Find where the given text appears and provide that cell's center as [X, Y] coordinate. 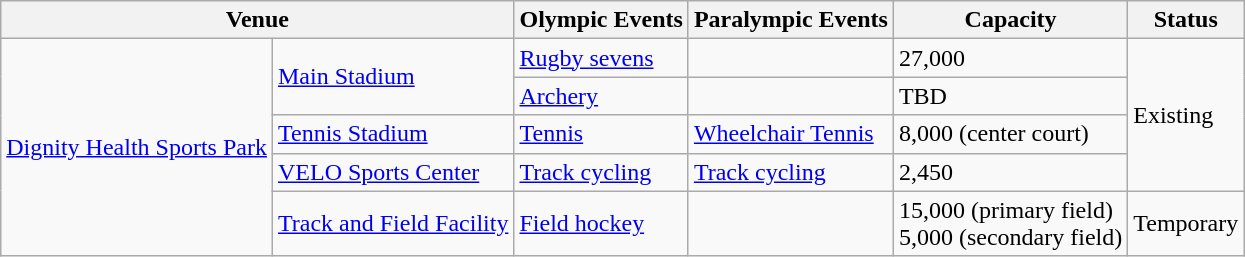
8,000 (center court) [1010, 134]
Temporary [1186, 224]
15,000 (primary field) 5,000 (secondary field) [1010, 224]
Existing [1186, 115]
27,000 [1010, 58]
Main Stadium [393, 77]
VELO Sports Center [393, 172]
Venue [258, 20]
Capacity [1010, 20]
2,450 [1010, 172]
Tennis [601, 134]
Tennis Stadium [393, 134]
Dignity Health Sports Park [137, 148]
TBD [1010, 96]
Track and Field Facility [393, 224]
Wheelchair Tennis [790, 134]
Olympic Events [601, 20]
Status [1186, 20]
Rugby sevens [601, 58]
Paralympic Events [790, 20]
Field hockey [601, 224]
Archery [601, 96]
